Search for the cell housing the specified text and yield its [x, y] center coordinate. 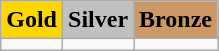
Gold [32, 20]
Bronze [176, 20]
Silver [98, 20]
